Detect which cell encompasses the target text, then output its (x, y) center coordinate. 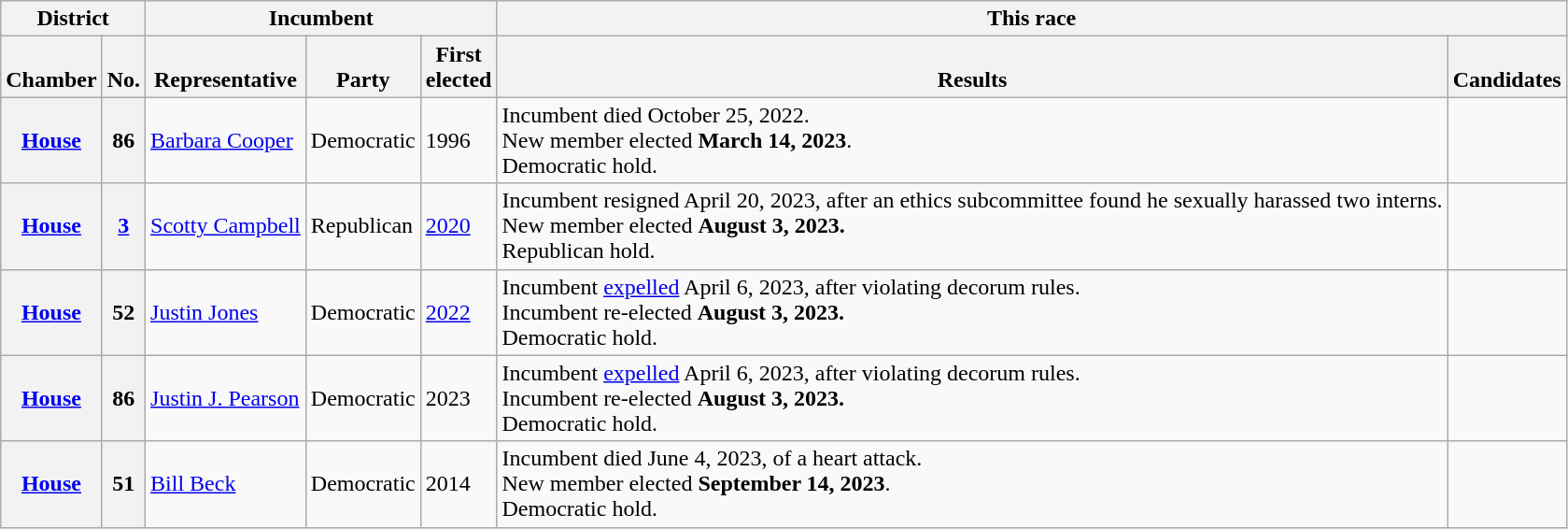
52 (123, 312)
Firstelected (459, 67)
3 (123, 226)
Representative (226, 67)
Republican (362, 226)
2014 (459, 484)
No. (123, 67)
Justin Jones (226, 312)
Bill Beck (226, 484)
Results (972, 67)
Incumbent died October 25, 2022.New member elected March 14, 2023.Democratic hold. (972, 140)
Barbara Cooper (226, 140)
This race (1031, 19)
District (73, 19)
Party (362, 67)
1996 (459, 140)
2020 (459, 226)
Incumbent (321, 19)
Scotty Campbell (226, 226)
2022 (459, 312)
Chamber (51, 67)
Justin J. Pearson (226, 398)
51 (123, 484)
Candidates (1507, 67)
Incumbent died June 4, 2023, of a heart attack.New member elected September 14, 2023.Democratic hold. (972, 484)
2023 (459, 398)
